Return the [X, Y] coordinate for the center point of the cell that contains the specified text.  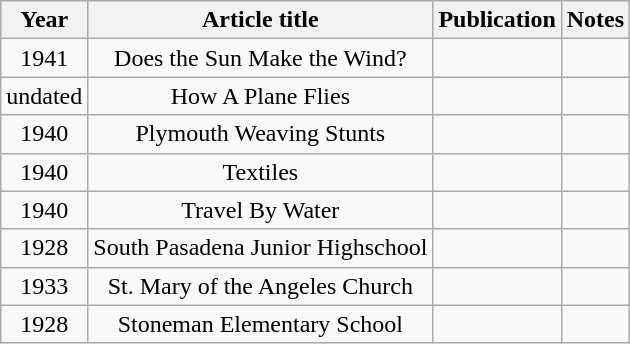
Plymouth Weaving Stunts [260, 134]
St. Mary of the Angeles Church [260, 286]
Stoneman Elementary School [260, 324]
1933 [44, 286]
Publication [497, 20]
Does the Sun Make the Wind? [260, 58]
Travel By Water [260, 210]
Notes [595, 20]
How A Plane Flies [260, 96]
Article title [260, 20]
undated [44, 96]
1941 [44, 58]
South Pasadena Junior Highschool [260, 248]
Textiles [260, 172]
Year [44, 20]
